Capture the cell that displays the provided text and extract its (X, Y) central coordinate. 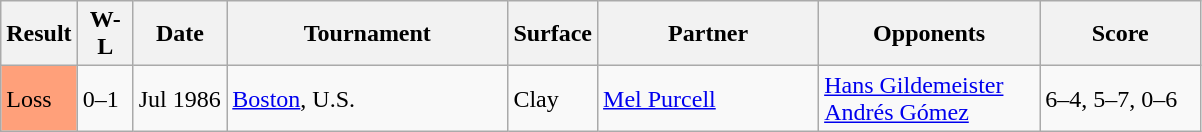
W-L (105, 34)
6–4, 5–7, 0–6 (1120, 98)
0–1 (105, 98)
Result (39, 34)
Tournament (368, 34)
Boston, U.S. (368, 98)
Partner (708, 34)
Score (1120, 34)
Opponents (930, 34)
Date (180, 34)
Hans Gildemeister Andrés Gómez (930, 98)
Loss (39, 98)
Jul 1986 (180, 98)
Mel Purcell (708, 98)
Clay (553, 98)
Surface (553, 34)
